Scan for the cell matching the given text and deliver its (x, y) coordinate at center. 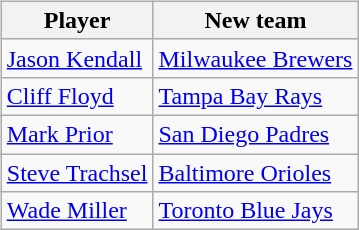
Jason Kendall (77, 58)
Baltimore Orioles (256, 173)
Milwaukee Brewers (256, 58)
New team (256, 20)
Toronto Blue Jays (256, 211)
Steve Trachsel (77, 173)
Tampa Bay Rays (256, 96)
Wade Miller (77, 211)
Cliff Floyd (77, 96)
Player (77, 20)
San Diego Padres (256, 134)
Mark Prior (77, 134)
